Output the (x, y) coordinate of the center of the cell containing the given text.  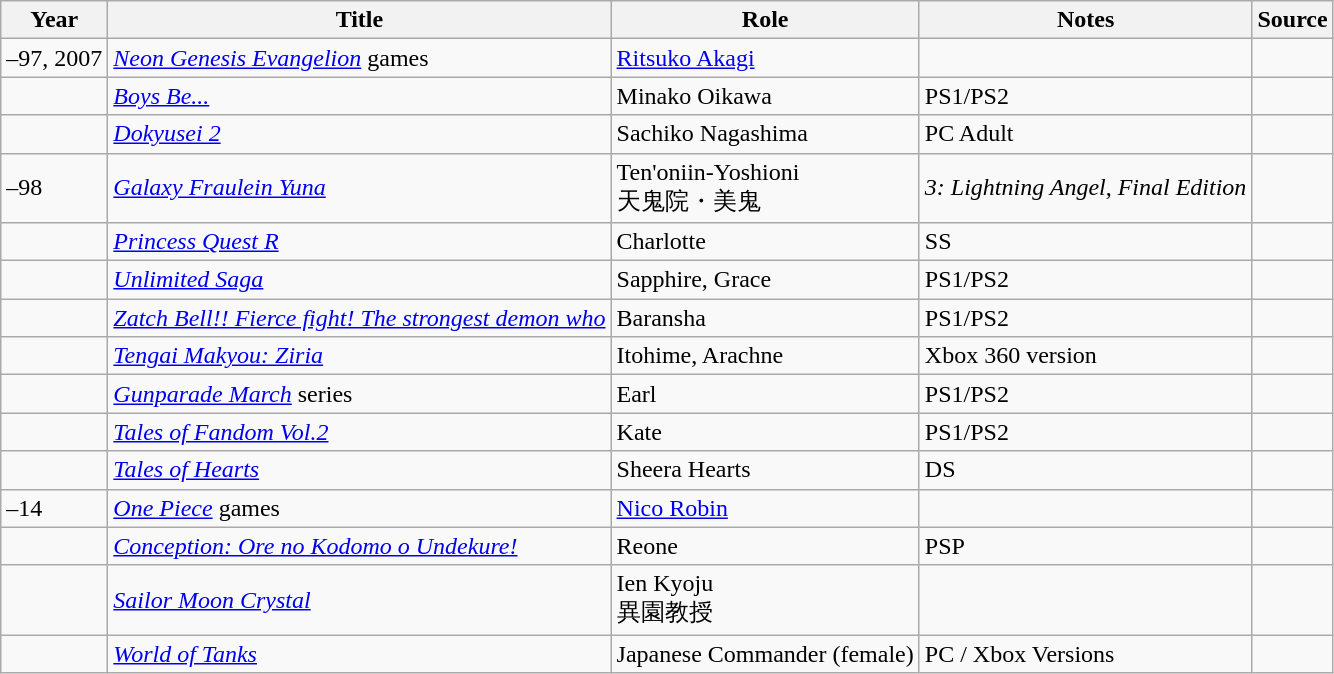
Kate (765, 432)
–98 (54, 188)
Tales of Hearts (360, 470)
Unlimited Saga (360, 280)
Zatch Bell!! Fierce fight! The strongest demon who (360, 318)
PC Adult (1086, 134)
PSP (1086, 546)
–14 (54, 508)
Galaxy Fraulein Yuna (360, 188)
Notes (1086, 20)
Minako Oikawa (765, 96)
PC / Xbox Versions (1086, 654)
Reone (765, 546)
Year (54, 20)
Title (360, 20)
Itohime, Arachne (765, 356)
One Piece games (360, 508)
3: Lightning Angel, Final Edition (1086, 188)
Charlotte (765, 242)
Boys Be... (360, 96)
–97, 2007 (54, 58)
SS (1086, 242)
Sheera Hearts (765, 470)
Japanese Commander (female) (765, 654)
Sapphire, Grace (765, 280)
Ritsuko Akagi (765, 58)
Sailor Moon Crystal (360, 600)
Role (765, 20)
Baransha (765, 318)
DS (1086, 470)
Tengai Makyou: Ziria (360, 356)
World of Tanks (360, 654)
Princess Quest R (360, 242)
Xbox 360 version (1086, 356)
Gunparade March series (360, 394)
Nico Robin (765, 508)
Ien Kyoju異園教授 (765, 600)
Neon Genesis Evangelion games (360, 58)
Tales of Fandom Vol.2 (360, 432)
Sachiko Nagashima (765, 134)
Dokyusei 2 (360, 134)
Ten'oniin-Yoshioni天鬼院・美鬼 (765, 188)
Conception: Ore no Kodomo o Undekure! (360, 546)
Source (1292, 20)
Earl (765, 394)
